Find where the given text appears and provide that cell's center as [X, Y] coordinate. 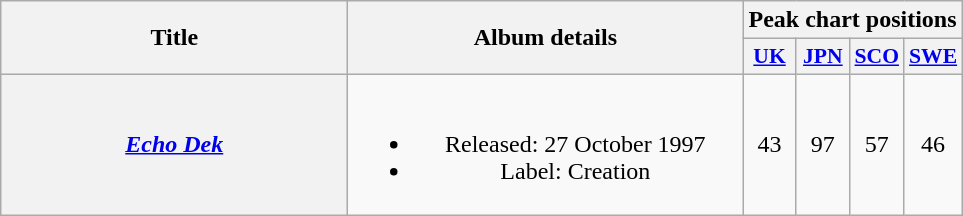
57 [878, 144]
97 [822, 144]
SCO [878, 57]
Peak chart positions [852, 20]
Title [174, 38]
Released: 27 October 1997Label: Creation [546, 144]
UK [770, 57]
Album details [546, 38]
JPN [822, 57]
Echo Dek [174, 144]
43 [770, 144]
SWE [933, 57]
46 [933, 144]
